Scan for the cell matching the given text and deliver its [x, y] coordinate at center. 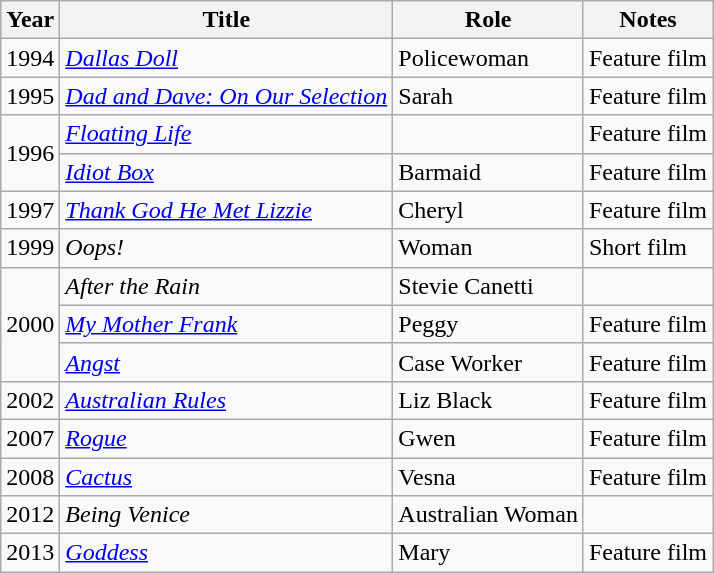
Mary [488, 553]
Australian Woman [488, 515]
2000 [30, 324]
2002 [30, 400]
After the Rain [226, 286]
Sarah [488, 96]
1999 [30, 248]
My Mother Frank [226, 324]
Case Worker [488, 362]
Idiot Box [226, 172]
1995 [30, 96]
Short film [648, 248]
Year [30, 20]
Woman [488, 248]
Cheryl [488, 210]
Cactus [226, 477]
Barmaid [488, 172]
Dad and Dave: On Our Selection [226, 96]
Policewoman [488, 58]
Dallas Doll [226, 58]
2012 [30, 515]
Oops! [226, 248]
2007 [30, 438]
Angst [226, 362]
2013 [30, 553]
1994 [30, 58]
Notes [648, 20]
Australian Rules [226, 400]
1996 [30, 153]
Stevie Canetti [488, 286]
Vesna [488, 477]
Liz Black [488, 400]
Role [488, 20]
2008 [30, 477]
Gwen [488, 438]
Peggy [488, 324]
1997 [30, 210]
Floating Life [226, 134]
Thank God He Met Lizzie [226, 210]
Rogue [226, 438]
Being Venice [226, 515]
Title [226, 20]
Goddess [226, 553]
